Extract the [x, y] coordinate from the center of the cell holding the provided text.  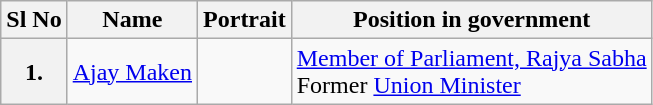
Sl No [34, 20]
Member of Parliament, Rajya Sabha Former Union Minister [472, 72]
Position in government [472, 20]
Name [132, 20]
Ajay Maken [132, 72]
1. [34, 72]
Portrait [245, 20]
